From the cell containing the given text, extract its center point as (x, y) coordinate. 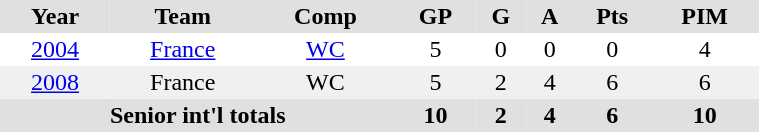
A (550, 16)
Senior int'l totals (198, 116)
Year (55, 16)
Team (182, 16)
2004 (55, 50)
GP (435, 16)
Comp (325, 16)
PIM (704, 16)
G (501, 16)
2008 (55, 82)
Pts (612, 16)
